Locate the cell with the specified text and output its [X, Y] center coordinate. 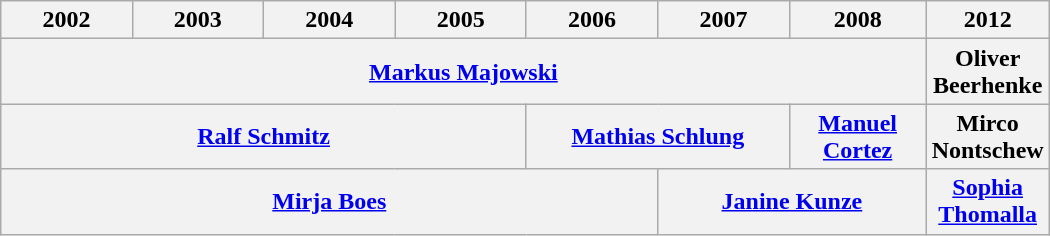
Mirja Boes [330, 202]
2007 [724, 20]
Janine Kunze [792, 202]
2003 [198, 20]
Manuel Cortez [858, 136]
Mirco Nontschew [988, 136]
2006 [592, 20]
Markus Majowski [464, 72]
2002 [66, 20]
Oliver Beerhenke [988, 72]
Mathias Schlung [658, 136]
2012 [988, 20]
2005 [460, 20]
Ralf Schmitz [264, 136]
Sophia Thomalla [988, 202]
2004 [330, 20]
2008 [858, 20]
